Return [X, Y] of the center of cell containing provided text 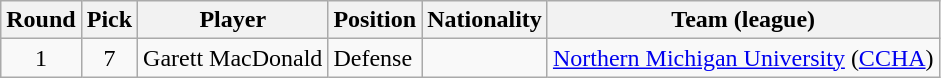
Position [375, 20]
Defense [375, 58]
1 [41, 58]
Player [233, 20]
Pick [109, 20]
7 [109, 58]
Round [41, 20]
Nationality [485, 20]
Northern Michigan University (CCHA) [743, 58]
Garett MacDonald [233, 58]
Team (league) [743, 20]
